Identify which cell holds the provided text, then report its [X, Y] central coordinate. 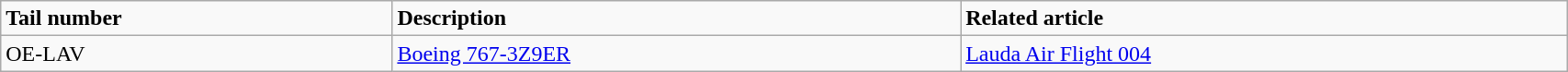
Tail number [197, 18]
Description [676, 18]
Boeing 767-3Z9ER [676, 54]
OE-LAV [197, 54]
Related article [1264, 18]
Lauda Air Flight 004 [1264, 54]
